Provide the (x, y) coordinate of the cell's center where the given text is located.  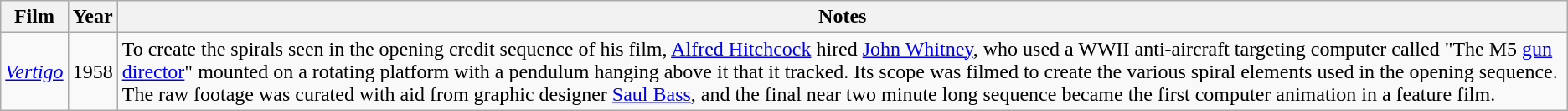
1958 (92, 71)
Film (34, 17)
Notes (843, 17)
Vertigo (34, 71)
Year (92, 17)
